Scan for the cell matching the given text and deliver its [x, y] coordinate at center. 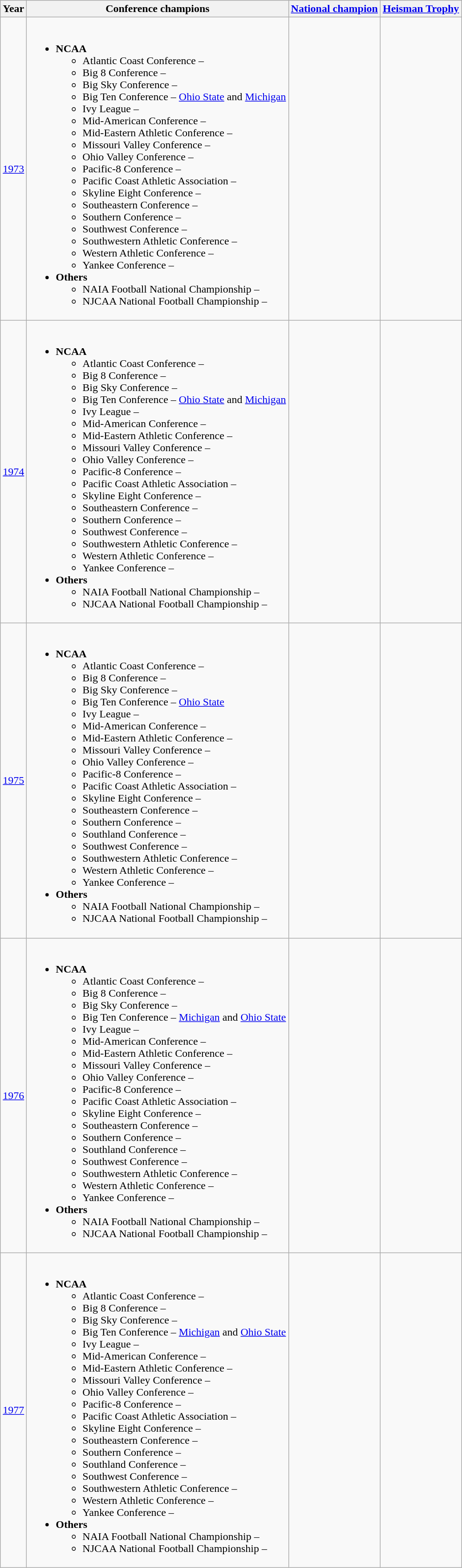
1975 [13, 780]
1976 [13, 1096]
Heisman Trophy [421, 9]
1973 [13, 169]
Year [13, 9]
National champion [334, 9]
1977 [13, 1410]
1974 [13, 472]
Conference champions [158, 9]
